Output the [X, Y] coordinate of the center of the cell containing the given text.  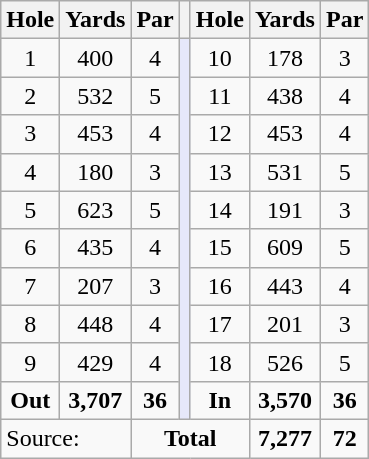
201 [284, 324]
7,277 [284, 438]
429 [96, 362]
In [220, 400]
15 [220, 248]
3,570 [284, 400]
Source: [66, 438]
17 [220, 324]
6 [30, 248]
Total [190, 438]
1 [30, 58]
12 [220, 134]
180 [96, 172]
443 [284, 286]
526 [284, 362]
14 [220, 210]
10 [220, 58]
18 [220, 362]
448 [96, 324]
7 [30, 286]
9 [30, 362]
400 [96, 58]
3,707 [96, 400]
191 [284, 210]
435 [96, 248]
8 [30, 324]
531 [284, 172]
16 [220, 286]
Out [30, 400]
72 [344, 438]
11 [220, 96]
178 [284, 58]
609 [284, 248]
207 [96, 286]
532 [96, 96]
623 [96, 210]
2 [30, 96]
13 [220, 172]
438 [284, 96]
